Determine the (X, Y) coordinate at the center of the cell enclosing the given text.  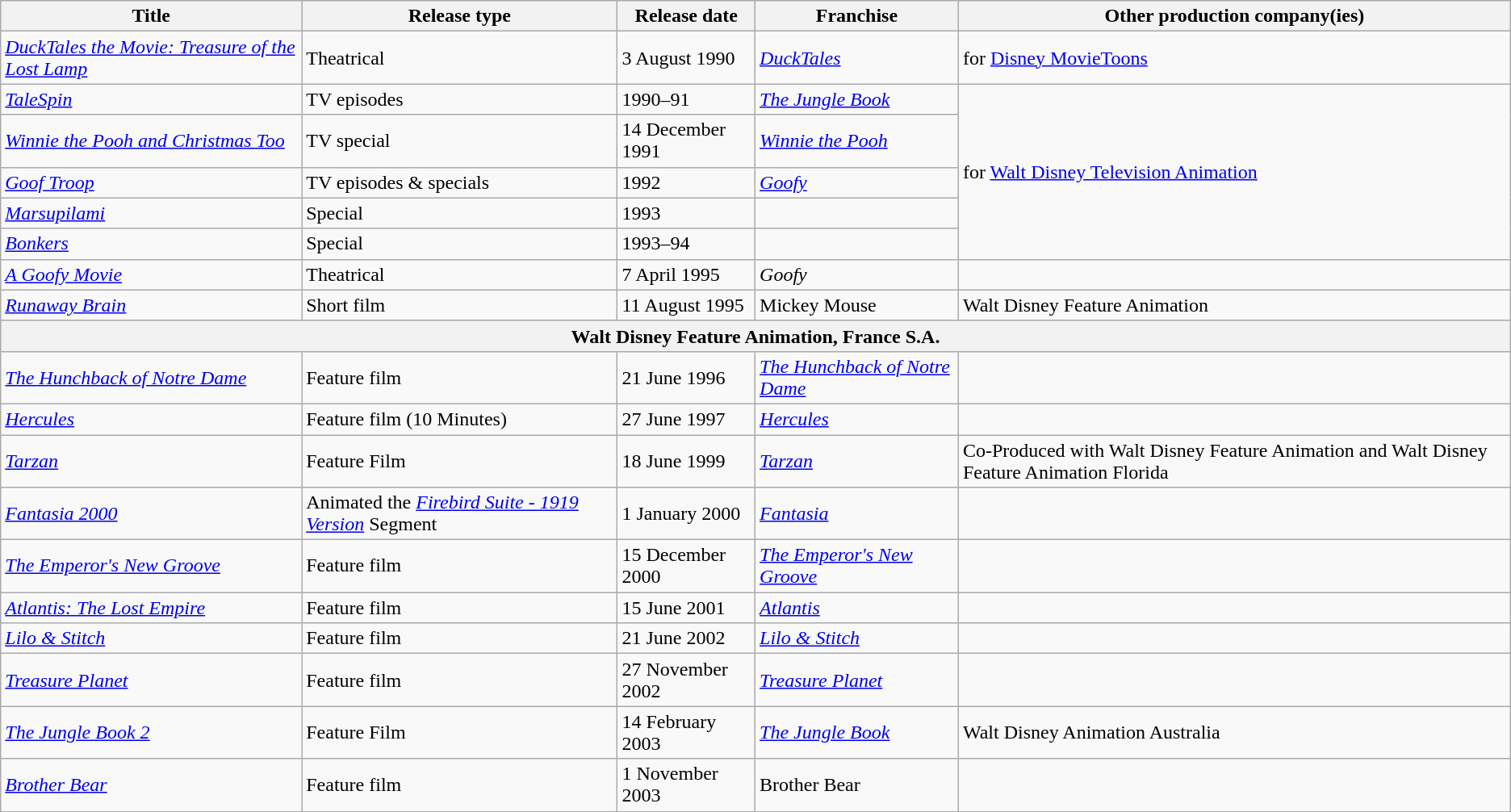
Mickey Mouse (857, 305)
for Disney MovieToons (1234, 58)
DuckTales (857, 58)
Fantasia (857, 513)
27 June 1997 (686, 419)
11 August 1995 (686, 305)
27 November 2002 (686, 680)
Release date (686, 16)
Short film (460, 305)
1 November 2003 (686, 785)
Other production company(ies) (1234, 16)
1992 (686, 182)
1993–94 (686, 244)
for Walt Disney Television Animation (1234, 171)
14 December 1991 (686, 140)
The Jungle Book 2 (152, 733)
14 February 2003 (686, 733)
Goof Troop (152, 182)
21 June 1996 (686, 378)
Bonkers (152, 244)
7 April 1995 (686, 274)
Co-Produced with Walt Disney Feature Animation and Walt Disney Feature Animation Florida (1234, 460)
Walt Disney Feature Animation, France S.A. (755, 336)
Walt Disney Animation Australia (1234, 733)
Fantasia 2000 (152, 513)
TaleSpin (152, 99)
TV special (460, 140)
Animated the Firebird Suite - 1919 Version Segment (460, 513)
21 June 2002 (686, 638)
Winnie the Pooh (857, 140)
18 June 1999 (686, 460)
A Goofy Movie (152, 274)
15 June 2001 (686, 608)
TV episodes & specials (460, 182)
15 December 2000 (686, 567)
Walt Disney Feature Animation (1234, 305)
1993 (686, 213)
3 August 1990 (686, 58)
Franchise (857, 16)
Feature film (10 Minutes) (460, 419)
Atlantis (857, 608)
Runaway Brain (152, 305)
DuckTales the Movie: Treasure of the Lost Lamp (152, 58)
Title (152, 16)
TV episodes (460, 99)
Atlantis: The Lost Empire (152, 608)
Marsupilami (152, 213)
Release type (460, 16)
1 January 2000 (686, 513)
1990–91 (686, 99)
Winnie the Pooh and Christmas Too (152, 140)
